Scan for the cell matching the given text and deliver its (X, Y) coordinate at center. 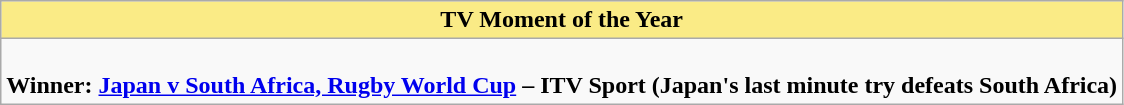
Winner: Japan v South Africa, Rugby World Cup – ITV Sport (Japan's last minute try defeats South Africa) (562, 72)
TV Moment of the Year (562, 20)
